Extract the [x, y] coordinate from the center of the cell holding the provided text.  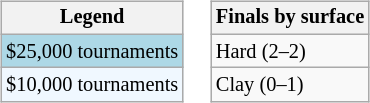
$25,000 tournaments [92, 51]
Hard (2–2) [290, 51]
Legend [92, 18]
$10,000 tournaments [92, 85]
Clay (0–1) [290, 85]
Finals by surface [290, 18]
